Determine the (X, Y) coordinate at the center of the cell enclosing the given text.  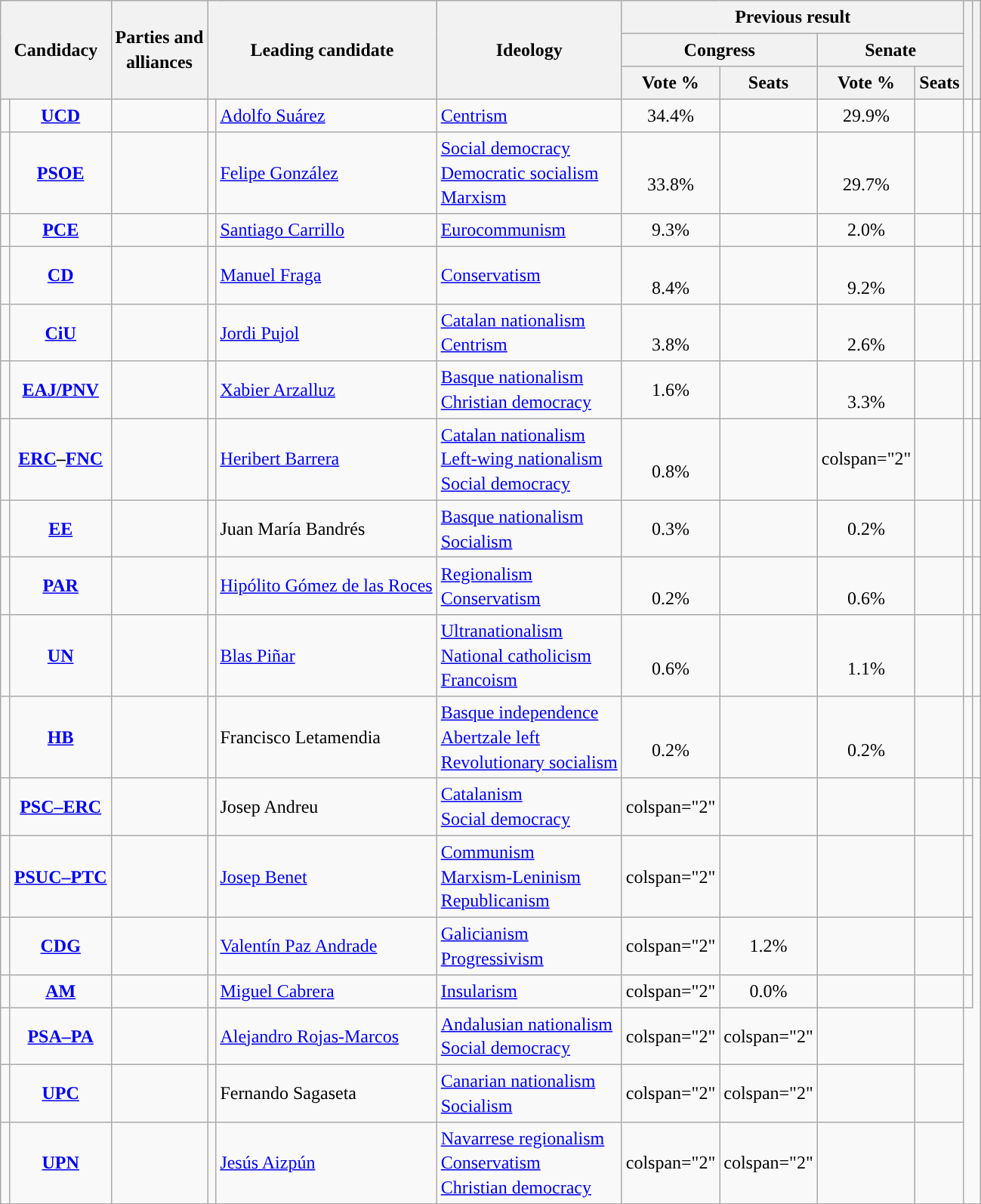
Navarrese regionalismConservatismChristian democracy (529, 1162)
UltranationalismNational catholicismFrancoism (529, 656)
Catalan nationalismCentrism (529, 332)
Hipólito Gómez de las Roces (326, 586)
1.1% (866, 656)
Basque nationalismSocialism (529, 529)
Francisco Letamendia (326, 737)
1.2% (769, 946)
Eurocommunism (529, 230)
Alejandro Rojas-Marcos (326, 1036)
3.3% (866, 390)
Miguel Cabrera (326, 991)
Ideology (529, 50)
Senate (890, 50)
Juan María Bandrés (326, 529)
0.0% (769, 991)
Parties andalliances (159, 50)
GalicianismProgressivism (529, 946)
9.2% (866, 275)
Jordi Pujol (326, 332)
CDG (60, 946)
Jesús Aizpún (326, 1162)
1.6% (671, 390)
PSOE (60, 173)
UPN (60, 1162)
Canarian nationalismSocialism (529, 1093)
Insularism (529, 991)
UCD (60, 115)
UN (60, 656)
EE (60, 529)
Xabier Arzalluz (326, 390)
Centrism (529, 115)
Heribert Barrera (326, 459)
Manuel Fraga (326, 275)
33.8% (671, 173)
8.4% (671, 275)
9.3% (671, 230)
Andalusian nationalismSocial democracy (529, 1036)
Congress (719, 50)
2.6% (866, 332)
PSA–PA (60, 1036)
0.3% (671, 529)
Fernando Sagaseta (326, 1093)
29.7% (866, 173)
Adolfo Suárez (326, 115)
Candidacy (56, 50)
2.0% (866, 230)
HB (60, 737)
UPC (60, 1093)
0.8% (671, 459)
CD (60, 275)
CommunismMarxism-LeninismRepublicanism (529, 876)
CatalanismSocial democracy (529, 807)
EAJ/PNV (60, 390)
CiU (60, 332)
Josep Benet (326, 876)
RegionalismConservatism (529, 586)
Basque independenceAbertzale leftRevolutionary socialism (529, 737)
Leading candidate (322, 50)
Valentín Paz Andrade (326, 946)
Catalan nationalismLeft-wing nationalismSocial democracy (529, 459)
PCE (60, 230)
34.4% (671, 115)
Basque nationalismChristian democracy (529, 390)
PAR (60, 586)
Conservatism (529, 275)
ERC–FNC (60, 459)
Felipe González (326, 173)
Blas Piñar (326, 656)
3.8% (671, 332)
Josep Andreu (326, 807)
29.9% (866, 115)
PSC–ERC (60, 807)
Social democracyDemocratic socialismMarxism (529, 173)
AM (60, 991)
PSUC–PTC (60, 876)
Previous result (793, 17)
Santiago Carrillo (326, 230)
